Locate the cell with the specified text and output its (X, Y) center coordinate. 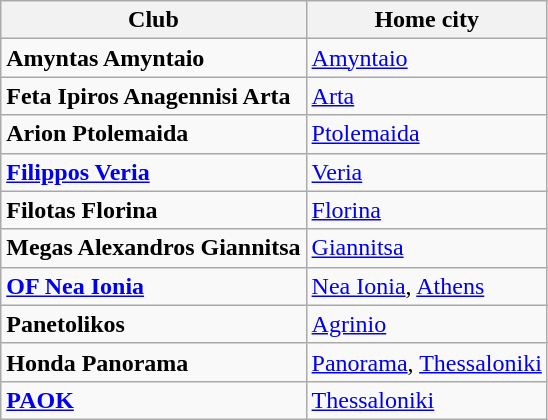
Thessaloniki (426, 400)
Feta Ipiros Anagennisi Arta (154, 96)
Panorama, Thessaloniki (426, 362)
Amyntaio (426, 58)
Agrinio (426, 324)
Amyntas Amyntaio (154, 58)
OF Nea Ionia (154, 286)
Filotas Florina (154, 210)
Giannitsa (426, 248)
Nea Ionia, Athens (426, 286)
Filippos Veria (154, 172)
Ptolemaida (426, 134)
Club (154, 20)
Florina (426, 210)
Honda Panorama (154, 362)
Arta (426, 96)
Megas Alexandros Giannitsa (154, 248)
Veria (426, 172)
Arion Ptolemaida (154, 134)
Panetolikos (154, 324)
Home city (426, 20)
PAOK (154, 400)
